From the cell containing the given text, extract its center point as [X, Y] coordinate. 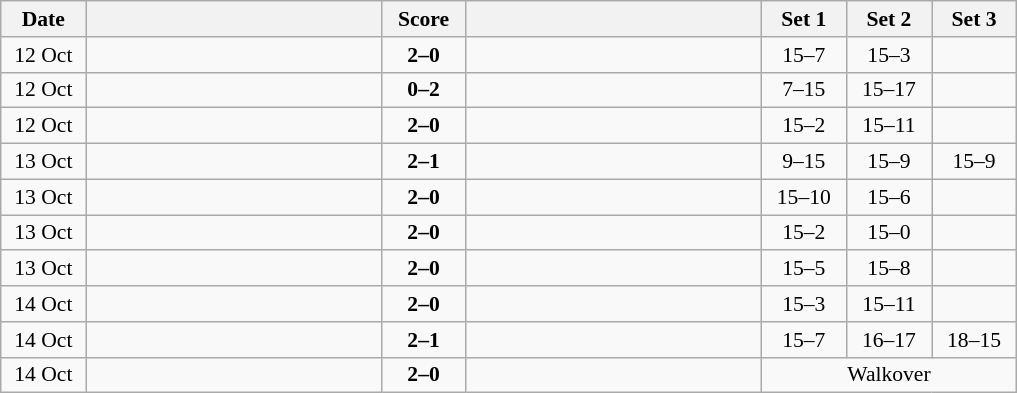
Set 3 [974, 19]
7–15 [804, 90]
15–6 [888, 197]
Walkover [888, 375]
15–17 [888, 90]
Date [44, 19]
Set 1 [804, 19]
Set 2 [888, 19]
15–8 [888, 269]
15–5 [804, 269]
18–15 [974, 340]
Score [424, 19]
15–0 [888, 233]
9–15 [804, 162]
15–10 [804, 197]
16–17 [888, 340]
0–2 [424, 90]
